Pinpoint the cell where the given text exists, returning its (x, y) midpoint coordinate. 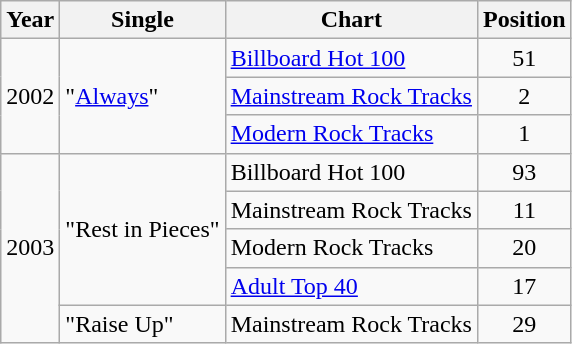
"Always" (142, 96)
Year (30, 20)
2003 (30, 248)
"Raise Up" (142, 324)
Single (142, 20)
Position (524, 20)
17 (524, 286)
29 (524, 324)
11 (524, 210)
"Rest in Pieces" (142, 229)
2 (524, 96)
93 (524, 172)
1 (524, 134)
20 (524, 248)
Adult Top 40 (351, 286)
Chart (351, 20)
2002 (30, 96)
51 (524, 58)
